Return [x, y] of the center of cell containing provided text 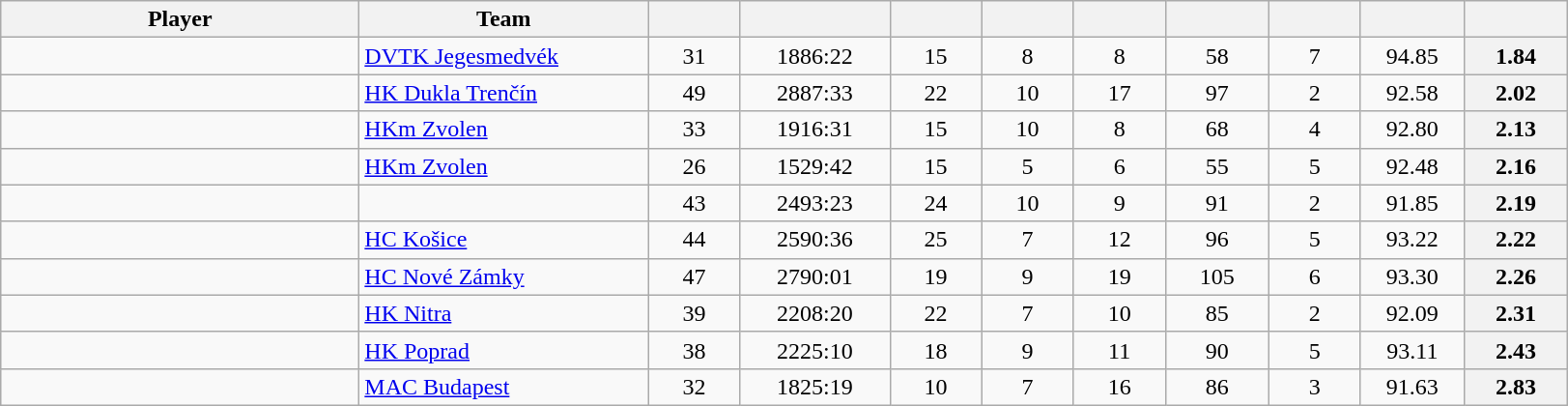
MAC Budapest [504, 387]
92.48 [1412, 166]
43 [694, 203]
2590:36 [815, 240]
93.22 [1412, 240]
96 [1217, 240]
92.58 [1412, 93]
2.26 [1515, 276]
17 [1119, 93]
12 [1119, 240]
32 [694, 387]
91.63 [1412, 387]
2208:20 [815, 313]
11 [1119, 350]
24 [935, 203]
HK Nitra [504, 313]
HC Nové Zámky [504, 276]
2.02 [1515, 93]
93.11 [1412, 350]
1825:19 [815, 387]
2.31 [1515, 313]
16 [1119, 387]
33 [694, 130]
92.80 [1412, 130]
2.22 [1515, 240]
97 [1217, 93]
2493:23 [815, 203]
26 [694, 166]
94.85 [1412, 56]
2225:10 [815, 350]
68 [1217, 130]
85 [1217, 313]
49 [694, 93]
1886:22 [815, 56]
18 [935, 350]
2.83 [1515, 387]
25 [935, 240]
31 [694, 56]
3 [1314, 387]
92.09 [1412, 313]
86 [1217, 387]
2887:33 [815, 93]
44 [694, 240]
1.84 [1515, 56]
4 [1314, 130]
2790:01 [815, 276]
HK Dukla Trenčín [504, 93]
Player [180, 19]
47 [694, 276]
90 [1217, 350]
93.30 [1412, 276]
105 [1217, 276]
91.85 [1412, 203]
2.19 [1515, 203]
2.43 [1515, 350]
38 [694, 350]
58 [1217, 56]
39 [694, 313]
1916:31 [815, 130]
91 [1217, 203]
2.13 [1515, 130]
2.16 [1515, 166]
1529:42 [815, 166]
DVTK Jegesmedvék [504, 56]
HK Poprad [504, 350]
HC Košice [504, 240]
55 [1217, 166]
Team [504, 19]
